Identify which cell holds the provided text, then report its (x, y) central coordinate. 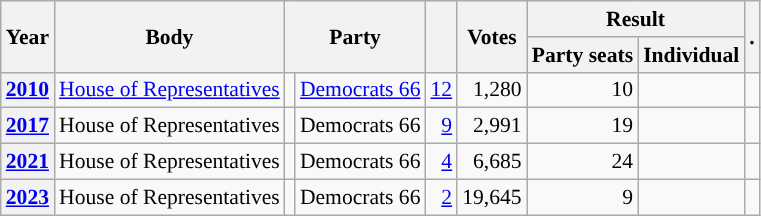
19 (582, 126)
24 (582, 162)
19,645 (492, 197)
2021 (28, 162)
Year (28, 36)
2017 (28, 126)
Party (356, 36)
Individual (691, 55)
Body (170, 36)
2 (442, 197)
2023 (28, 197)
2010 (28, 90)
Votes (492, 36)
2,991 (492, 126)
4 (442, 162)
1,280 (492, 90)
12 (442, 90)
Party seats (582, 55)
10 (582, 90)
Result (636, 19)
6,685 (492, 162)
. (752, 36)
